Capture the cell that displays the provided text and extract its [X, Y] central coordinate. 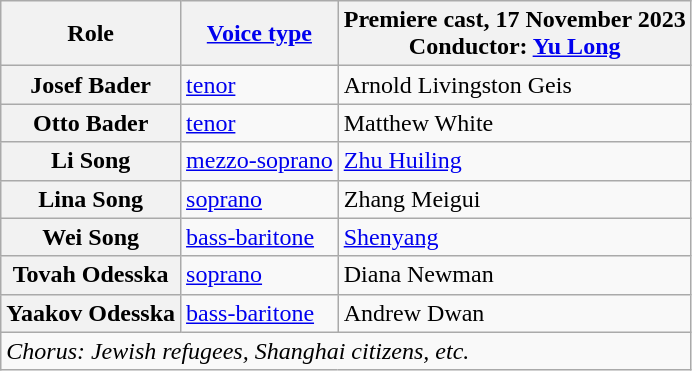
mezzo-soprano [260, 161]
Diana Newman [514, 275]
Wei Song [91, 237]
Tovah Odesska [91, 275]
Josef Bader [91, 85]
Shenyang [514, 237]
Li Song [91, 161]
Voice type [260, 34]
Zhang Meigui [514, 199]
Matthew White [514, 123]
Chorus: Jewish refugees, Shanghai citizens, etc. [346, 351]
Andrew Dwan [514, 313]
Yaakov Odesska [91, 313]
Premiere cast, 17 November 2023 Conductor: Yu Long [514, 34]
Zhu Huiling [514, 161]
Role [91, 34]
Arnold Livingston Geis [514, 85]
Otto Bader [91, 123]
Lina Song [91, 199]
